Detect which cell encompasses the target text, then output its (x, y) center coordinate. 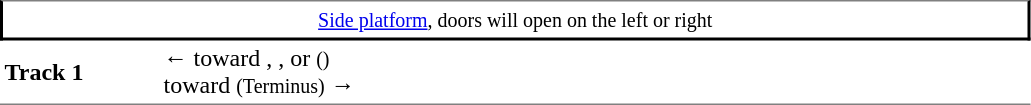
Track 1 (80, 72)
← toward , , or () toward (Terminus) → (595, 72)
Side platform, doors will open on the left or right (515, 20)
